From the cell containing the given text, extract its center point as (X, Y) coordinate. 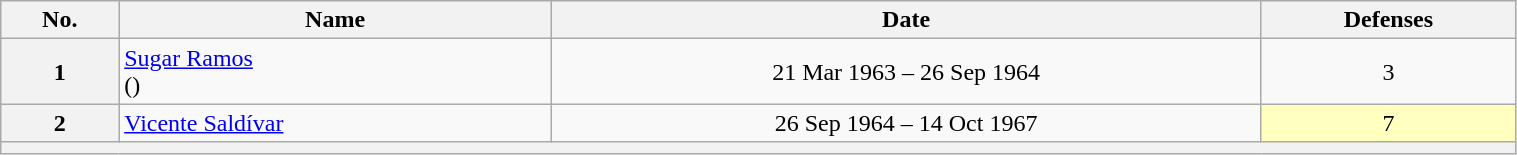
3 (1388, 72)
Name (336, 20)
26 Sep 1964 – 14 Oct 1967 (906, 123)
Vicente Saldívar (336, 123)
No. (60, 20)
21 Mar 1963 – 26 Sep 1964 (906, 72)
Sugar Ramos() (336, 72)
1 (60, 72)
Date (906, 20)
Defenses (1388, 20)
7 (1388, 123)
2 (60, 123)
